Extract the [x, y] coordinate from the center of the cell holding the provided text.  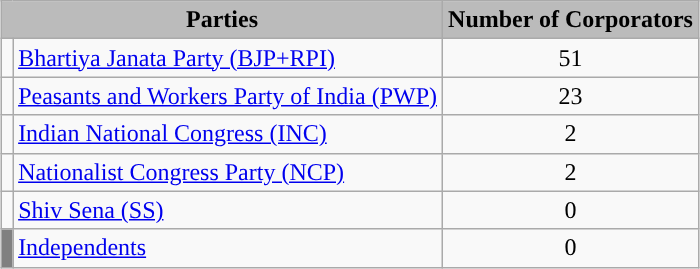
Shiv Sena (SS) [228, 210]
Peasants and Workers Party of India (PWP) [228, 96]
Bhartiya Janata Party (BJP+RPI) [228, 58]
Parties [222, 20]
51 [571, 58]
Indian National Congress (INC) [228, 134]
23 [571, 96]
Number of Corporators [571, 20]
Independents [228, 248]
Nationalist Congress Party (NCP) [228, 172]
